Locate the cell with the specified text and output its [x, y] center coordinate. 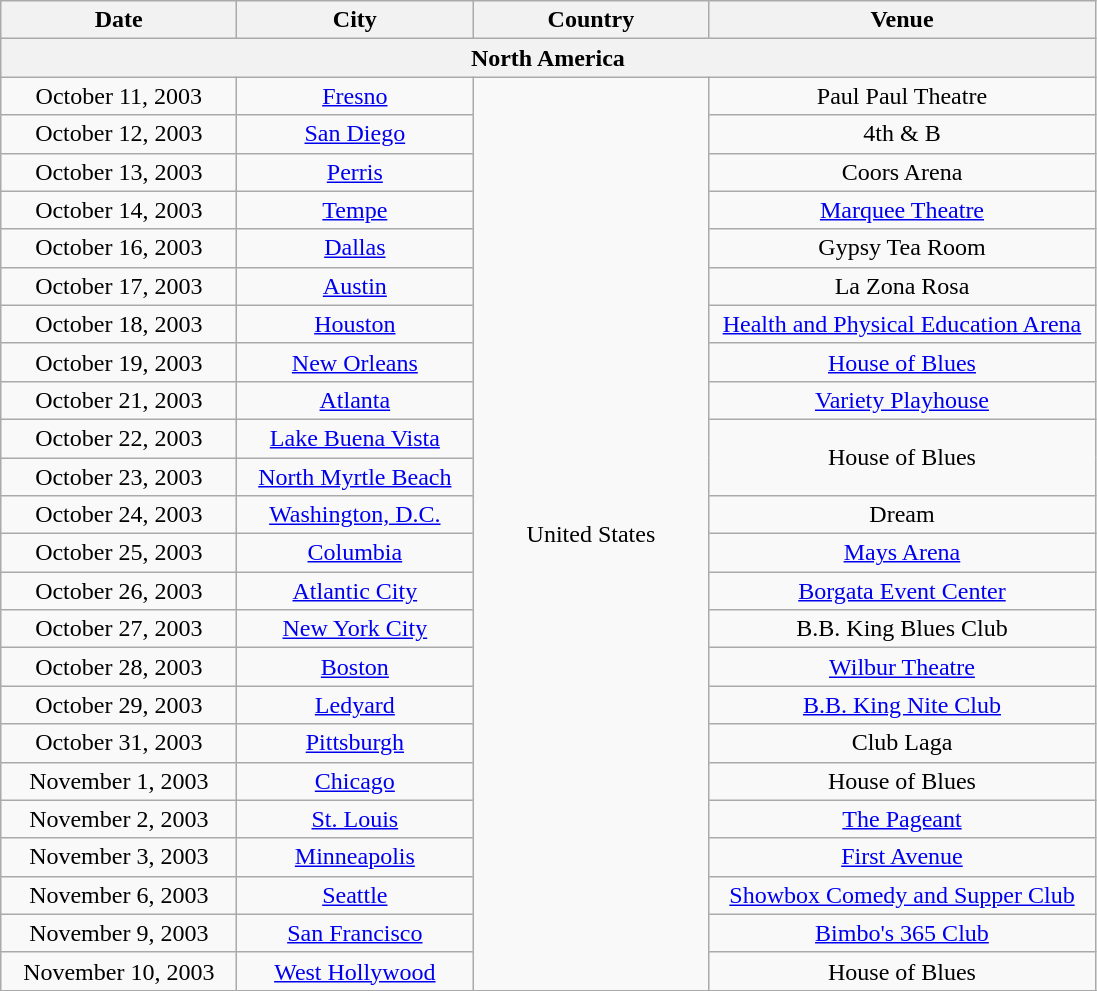
Washington, D.C. [355, 515]
Gypsy Tea Room [902, 248]
Pittsburgh [355, 743]
November 2, 2003 [119, 819]
October 13, 2003 [119, 172]
Atlanta [355, 400]
Dream [902, 515]
Ledyard [355, 705]
Chicago [355, 781]
Country [591, 20]
Variety Playhouse [902, 400]
New Orleans [355, 362]
Date [119, 20]
First Avenue [902, 857]
November 1, 2003 [119, 781]
October 11, 2003 [119, 96]
City [355, 20]
November 6, 2003 [119, 895]
October 23, 2003 [119, 477]
Mays Arena [902, 553]
San Francisco [355, 933]
Dallas [355, 248]
Atlantic City [355, 591]
October 16, 2003 [119, 248]
La Zona Rosa [902, 286]
Bimbo's 365 Club [902, 933]
Club Laga [902, 743]
New York City [355, 629]
Austin [355, 286]
North Myrtle Beach [355, 477]
November 10, 2003 [119, 971]
November 9, 2003 [119, 933]
November 3, 2003 [119, 857]
October 21, 2003 [119, 400]
October 25, 2003 [119, 553]
Health and Physical Education Arena [902, 324]
Minneapolis [355, 857]
North America [548, 58]
San Diego [355, 134]
4th & B [902, 134]
October 28, 2003 [119, 667]
Showbox Comedy and Supper Club [902, 895]
Wilbur Theatre [902, 667]
The Pageant [902, 819]
October 22, 2003 [119, 438]
Venue [902, 20]
October 17, 2003 [119, 286]
Seattle [355, 895]
Lake Buena Vista [355, 438]
United States [591, 534]
Columbia [355, 553]
Tempe [355, 210]
October 24, 2003 [119, 515]
October 26, 2003 [119, 591]
B.B. King Nite Club [902, 705]
October 29, 2003 [119, 705]
Perris [355, 172]
Marquee Theatre [902, 210]
October 19, 2003 [119, 362]
B.B. King Blues Club [902, 629]
Borgata Event Center [902, 591]
Paul Paul Theatre [902, 96]
Houston [355, 324]
October 18, 2003 [119, 324]
Boston [355, 667]
October 14, 2003 [119, 210]
October 12, 2003 [119, 134]
St. Louis [355, 819]
West Hollywood [355, 971]
October 27, 2003 [119, 629]
Fresno [355, 96]
October 31, 2003 [119, 743]
Coors Arena [902, 172]
